Detect which cell encompasses the target text, then output its [x, y] center coordinate. 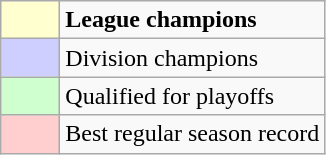
Qualified for playoffs [192, 96]
Best regular season record [192, 134]
League champions [192, 20]
Division champions [192, 58]
